Search for the cell housing the specified text and yield its [x, y] center coordinate. 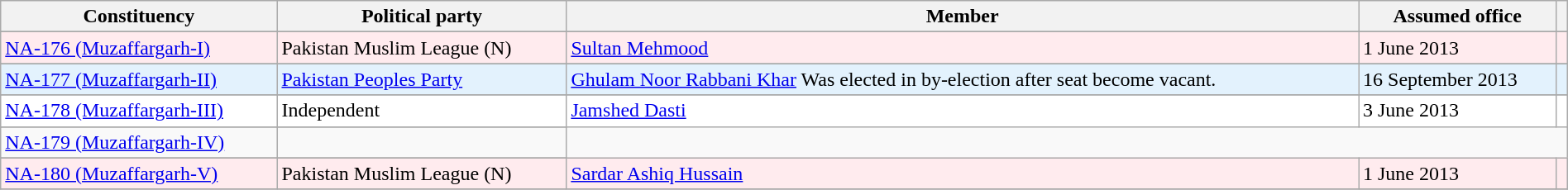
Sardar Ashiq Hussain [963, 173]
NA-177 (Muzaffargarh-II) [139, 79]
16 September 2013 [1457, 79]
Member [963, 17]
NA-178 (Muzaffargarh-III) [139, 111]
Assumed office [1457, 17]
Constituency [139, 17]
Ghulam Noor Rabbani Khar Was elected in by-election after seat become vacant. [963, 79]
Political party [422, 17]
Independent [422, 111]
NA-179 (Muzaffargarh-IV) [139, 142]
NA-176 (Muzaffargarh-I) [139, 48]
NA-180 (Muzaffargarh-V) [139, 173]
3 June 2013 [1457, 111]
Jamshed Dasti [963, 111]
Pakistan Peoples Party [422, 79]
Sultan Mehmood [963, 48]
